Identify which cell holds the provided text, then report its (X, Y) central coordinate. 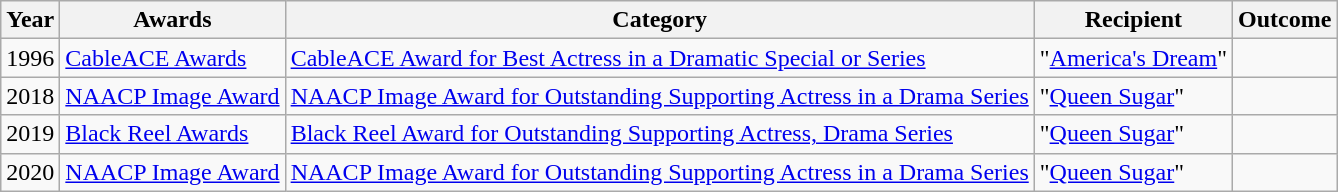
1996 (30, 58)
2020 (30, 172)
Awards (172, 20)
Category (660, 20)
Black Reel Awards (172, 134)
CableACE Awards (172, 58)
2018 (30, 96)
Year (30, 20)
2019 (30, 134)
Black Reel Award for Outstanding Supporting Actress, Drama Series (660, 134)
"America's Dream" (1133, 58)
CableACE Award for Best Actress in a Dramatic Special or Series (660, 58)
Recipient (1133, 20)
Outcome (1285, 20)
